Return (X, Y) of the center of cell containing provided text 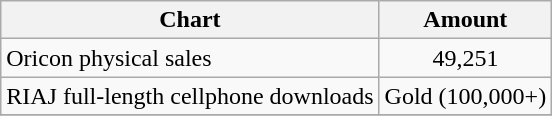
Chart (190, 20)
Gold (100,000+) (466, 96)
Oricon physical sales (190, 58)
RIAJ full-length cellphone downloads (190, 96)
Amount (466, 20)
49,251 (466, 58)
